Extract the [x, y] coordinate from the center of the cell holding the provided text.  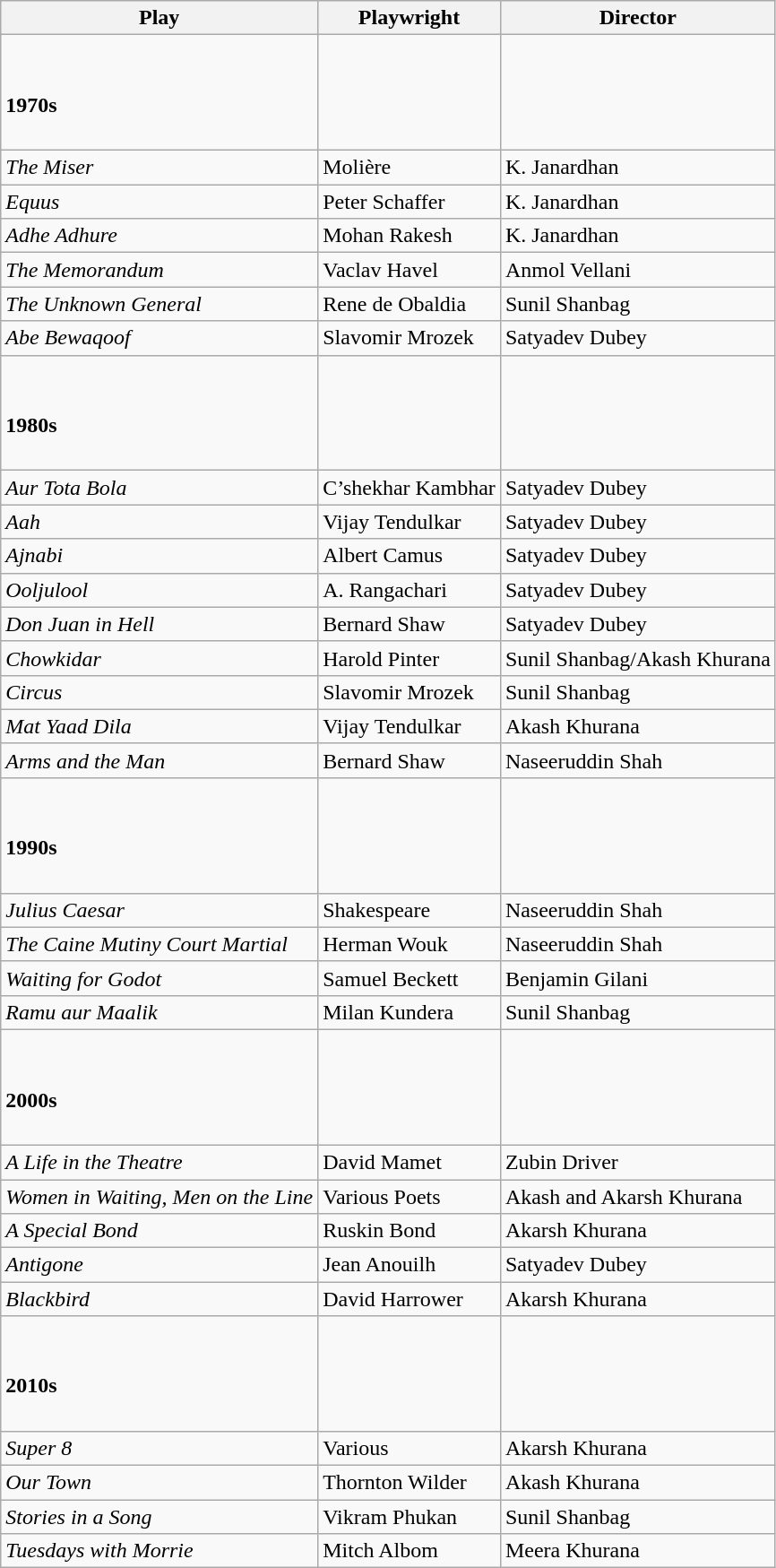
Don Juan in Hell [160, 624]
Samuel Beckett [410, 978]
Playwright [410, 18]
A Life in the Theatre [160, 1162]
The Miser [160, 168]
Various Poets [410, 1197]
Arms and the Man [160, 760]
1970s [160, 93]
Rene de Obaldia [410, 304]
Julius Caesar [160, 910]
1990s [160, 836]
A Special Bond [160, 1231]
Ramu aur Maalik [160, 1013]
Benjamin Gilani [638, 978]
Molière [410, 168]
The Unknown General [160, 304]
Jean Anouilh [410, 1265]
Waiting for Godot [160, 978]
Tuesdays with Morrie [160, 1551]
Albert Camus [410, 556]
Various [410, 1449]
Anmol Vellani [638, 270]
Circus [160, 692]
Adhe Adhure [160, 236]
1980s [160, 412]
Mohan Rakesh [410, 236]
Ajnabi [160, 556]
Akash and Akarsh Khurana [638, 1197]
2010s [160, 1373]
Stories in a Song [160, 1517]
Director [638, 18]
A. Rangachari [410, 590]
Antigone [160, 1265]
Thornton Wilder [410, 1483]
Zubin Driver [638, 1162]
Mitch Albom [410, 1551]
Chowkidar [160, 658]
2000s [160, 1088]
Blackbird [160, 1299]
Ooljulool [160, 590]
Mat Yaad Dila [160, 726]
David Mamet [410, 1162]
Harold Pinter [410, 658]
Aur Tota Bola [160, 488]
Shakespeare [410, 910]
Vikram Phukan [410, 1517]
Vaclav Havel [410, 270]
The Memorandum [160, 270]
C’shekhar Kambhar [410, 488]
The Caine Mutiny Court Martial [160, 944]
David Harrower [410, 1299]
Peter Schaffer [410, 202]
Play [160, 18]
Sunil Shanbag/Akash Khurana [638, 658]
Equus [160, 202]
Meera Khurana [638, 1551]
Our Town [160, 1483]
Abe Bewaqoof [160, 338]
Women in Waiting, Men on the Line [160, 1197]
Milan Kundera [410, 1013]
Ruskin Bond [410, 1231]
Aah [160, 522]
Super 8 [160, 1449]
Herman Wouk [410, 944]
